Pinpoint the cell where the given text exists, returning its (x, y) midpoint coordinate. 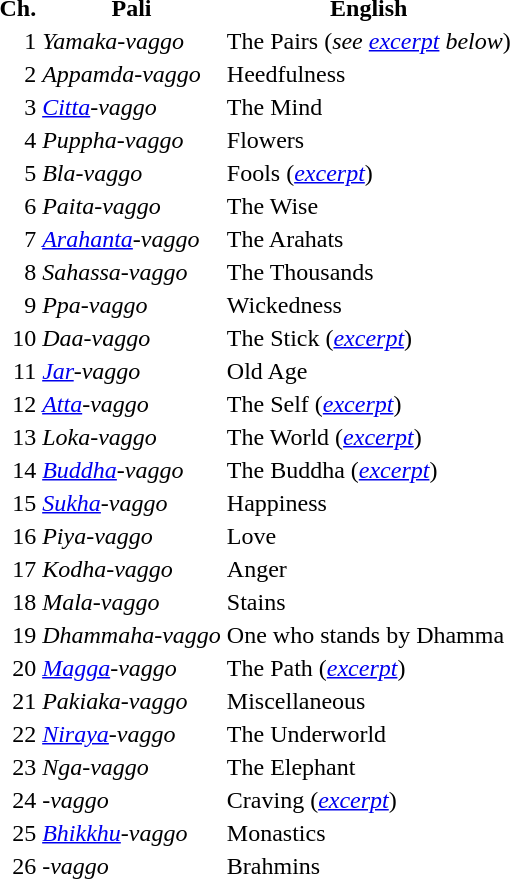
Niraya-vaggo (132, 734)
Yamaka-vaggo (132, 41)
Bla-vaggo (132, 173)
Puppha-vaggo (132, 140)
Bhikkhu-vaggo (132, 833)
Paita-vaggo (132, 206)
Daa-vaggo (132, 338)
Ppa-vaggo (132, 305)
Arahanta-vaggo (132, 239)
Kodha-vaggo (132, 569)
Nga-vaggo (132, 767)
Piya-vaggo (132, 536)
Dhammaha-vaggo (132, 635)
Jar-vaggo (132, 371)
Sahassa-vaggo (132, 272)
Mala-vaggo (132, 602)
Appamda-vaggo (132, 74)
-vaggo (132, 800)
Pakiaka-vaggo (132, 701)
Citta-vaggo (132, 107)
Sukha-vaggo (132, 503)
Loka-vaggo (132, 437)
Magga-vaggo (132, 668)
Buddha-vaggo (132, 470)
Atta-vaggo (132, 404)
